Return the (X, Y) coordinate for the center point of the cell that contains the specified text.  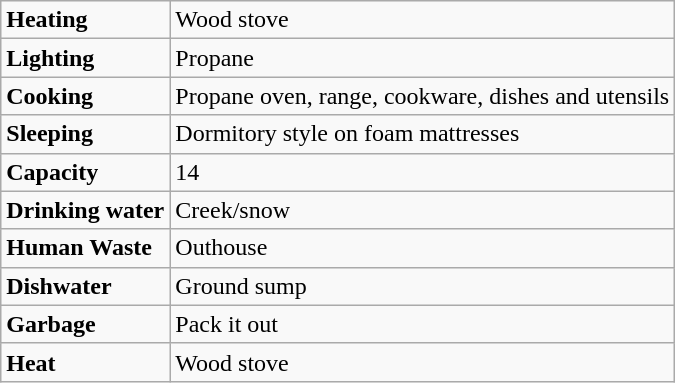
Lighting (86, 58)
Heat (86, 362)
Outhouse (422, 248)
Propane oven, range, cookware, dishes and utensils (422, 96)
14 (422, 172)
Human Waste (86, 248)
Capacity (86, 172)
Heating (86, 20)
Sleeping (86, 134)
Pack it out (422, 324)
Dishwater (86, 286)
Cooking (86, 96)
Dormitory style on foam mattresses (422, 134)
Ground sump (422, 286)
Creek/snow (422, 210)
Propane (422, 58)
Garbage (86, 324)
Drinking water (86, 210)
